Pinpoint the cell where the given text exists, returning its (X, Y) midpoint coordinate. 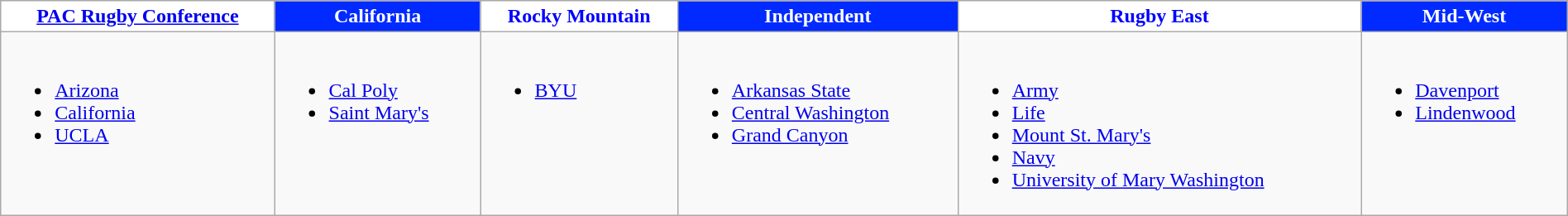
DavenportLindenwood (1465, 124)
ArizonaCaliforniaUCLA (137, 124)
PAC Rugby Conference (137, 17)
Independent (817, 17)
ArmyLifeMount St. Mary'sNavyUniversity of Mary Washington (1159, 124)
Rugby East (1159, 17)
Cal PolySaint Mary's (377, 124)
Arkansas StateCentral WashingtonGrand Canyon (817, 124)
California (377, 17)
BYU (579, 124)
Rocky Mountain (579, 17)
Mid-West (1465, 17)
